Provide the (X, Y) coordinate of the cell's center where the given text is located.  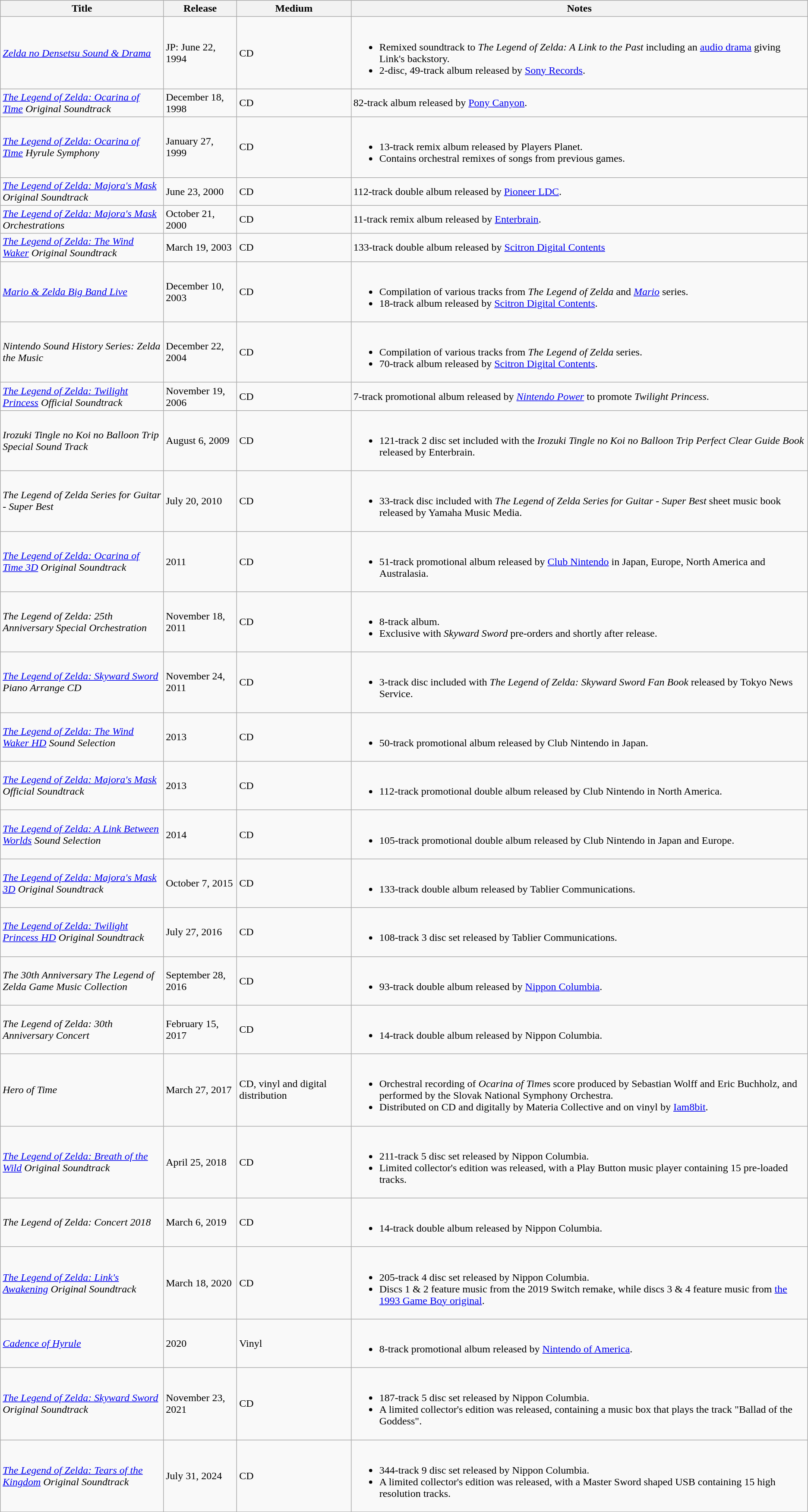
March 27, 2017 (200, 1090)
The Legend of Zelda: Twilight Princess HD Original Soundtrack (82, 932)
March 6, 2019 (200, 1223)
The Legend of Zelda: Link's Awakening Original Soundtrack (82, 1283)
Compilation of various tracks from The Legend of Zelda series.70-track album released by Scitron Digital Contents. (579, 352)
December 18, 1998 (200, 103)
The Legend of Zelda: A Link Between Worlds Sound Selection (82, 834)
June 23, 2000 (200, 192)
133-track double album released by Scitron Digital Contents (579, 248)
121-track 2 disc set included with the Irozuki Tingle no Koi no Balloon Trip Perfect Clear Guide Book released by Enterbrain. (579, 440)
3-track disc included with The Legend of Zelda: Skyward Sword Fan Book released by Tokyo News Service. (579, 682)
The Legend of Zelda: Majora's Mask Original Soundtrack (82, 192)
Medium (294, 9)
Nintendo Sound History Series: Zelda the Music (82, 352)
82-track album released by Pony Canyon. (579, 103)
Title (82, 9)
The Legend of Zelda: Skyward Sword Piano Arrange CD (82, 682)
August 6, 2009 (200, 440)
July 20, 2010 (200, 501)
Compilation of various tracks from The Legend of Zelda and Mario series.18-track album released by Scitron Digital Contents. (579, 292)
The Legend of Zelda: Twilight Princess Official Soundtrack (82, 396)
Hero of Time (82, 1090)
The Legend of Zelda: Majora's Mask Orchestrations (82, 219)
2020 (200, 1343)
The Legend of Zelda: Ocarina of Time Original Soundtrack (82, 103)
11-track remix album released by Enterbrain. (579, 219)
November 19, 2006 (200, 396)
The Legend of Zelda: The Wind Waker Original Soundtrack (82, 248)
33-track disc included with The Legend of Zelda Series for Guitar - Super Best sheet music book released by Yamaha Music Media. (579, 501)
112-track promotional double album released by Club Nintendo in North America. (579, 786)
Release (200, 9)
The Legend of Zelda Series for Guitar - Super Best (82, 501)
July 27, 2016 (200, 932)
The Legend of Zelda: Majora's Mask Official Soundtrack (82, 786)
The Legend of Zelda: Ocarina of Time 3D Original Soundtrack (82, 562)
November 23, 2021 (200, 1404)
January 27, 1999 (200, 147)
The Legend of Zelda: The Wind Waker HD Sound Selection (82, 737)
50-track promotional album released by Club Nintendo in Japan. (579, 737)
July 31, 2024 (200, 1476)
Notes (579, 9)
October 7, 2015 (200, 883)
CD, vinyl and digital distribution (294, 1090)
September 28, 2016 (200, 981)
The Legend of Zelda: 30th Anniversary Concert (82, 1029)
JP: June 22, 1994 (200, 53)
The Legend of Zelda: Tears of the Kingdom Original Soundtrack (82, 1476)
93-track double album released by Nippon Columbia. (579, 981)
The Legend of Zelda: Concert 2018 (82, 1223)
October 21, 2000 (200, 219)
133-track double album released by Tablier Communications. (579, 883)
The 30th Anniversary The Legend of Zelda Game Music Collection (82, 981)
51-track promotional album released by Club Nintendo in Japan, Europe, North America and Australasia. (579, 562)
Vinyl (294, 1343)
8-track album.Exclusive with Skyward Sword pre-orders and shortly after release. (579, 622)
The Legend of Zelda: Skyward Sword Original Soundtrack (82, 1404)
April 25, 2018 (200, 1162)
Mario & Zelda Big Band Live (82, 292)
8-track promotional album released by Nintendo of America. (579, 1343)
105-track promotional double album released by Club Nintendo in Japan and Europe. (579, 834)
Cadence of Hyrule (82, 1343)
13-track remix album released by Players Planet.Contains orchestral remixes of songs from previous games. (579, 147)
112-track double album released by Pioneer LDC. (579, 192)
The Legend of Zelda: 25th Anniversary Special Orchestration (82, 622)
2014 (200, 834)
December 22, 2004 (200, 352)
2011 (200, 562)
The Legend of Zelda: Ocarina of Time Hyrule Symphony (82, 147)
The Legend of Zelda: Breath of the Wild Original Soundtrack (82, 1162)
7-track promotional album released by Nintendo Power to promote Twilight Princess. (579, 396)
November 24, 2011 (200, 682)
The Legend of Zelda: Majora's Mask 3D Original Soundtrack (82, 883)
Irozuki Tingle no Koi no Balloon Trip Special Sound Track (82, 440)
February 15, 2017 (200, 1029)
December 10, 2003 (200, 292)
November 18, 2011 (200, 622)
March 18, 2020 (200, 1283)
Zelda no Densetsu Sound & Drama (82, 53)
108-track 3 disc set released by Tablier Communications. (579, 932)
March 19, 2003 (200, 248)
